Pinpoint the cell where the given text exists, returning its [X, Y] midpoint coordinate. 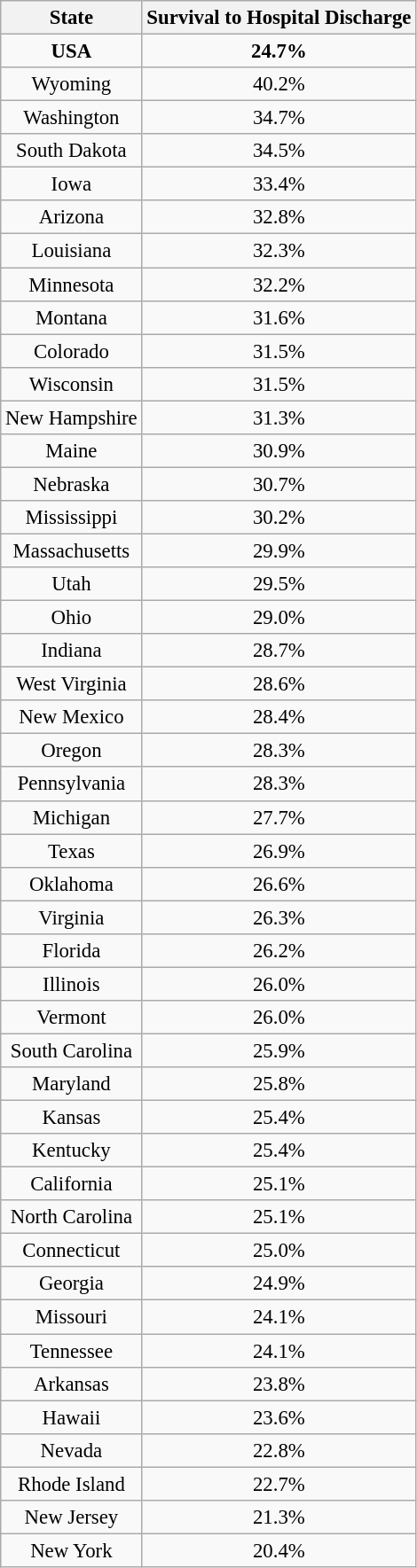
Hawaii [71, 1417]
Colorado [71, 351]
30.2% [279, 518]
30.7% [279, 484]
30.9% [279, 451]
Wisconsin [71, 384]
26.6% [279, 884]
Nevada [71, 1450]
Arizona [71, 217]
Wyoming [71, 84]
Texas [71, 851]
Washington [71, 118]
23.6% [279, 1417]
New Jersey [71, 1517]
Michigan [71, 817]
28.6% [279, 684]
34.7% [279, 118]
31.3% [279, 417]
Kentucky [71, 1151]
33.4% [279, 184]
South Dakota [71, 151]
31.6% [279, 317]
Montana [71, 317]
20.4% [279, 1550]
Mississippi [71, 518]
North Carolina [71, 1217]
29.0% [279, 618]
Rhode Island [71, 1484]
Arkansas [71, 1384]
34.5% [279, 151]
26.9% [279, 851]
Connecticut [71, 1251]
24.7% [279, 51]
Maine [71, 451]
Missouri [71, 1317]
40.2% [279, 84]
32.3% [279, 251]
Kansas [71, 1118]
West Virginia [71, 684]
25.9% [279, 1050]
26.3% [279, 917]
32.2% [279, 285]
Vermont [71, 1018]
Maryland [71, 1084]
Ohio [71, 618]
28.7% [279, 651]
22.8% [279, 1450]
USA [71, 51]
Georgia [71, 1284]
21.3% [279, 1517]
Indiana [71, 651]
24.9% [279, 1284]
New Mexico [71, 717]
Iowa [71, 184]
New Hampshire [71, 417]
South Carolina [71, 1050]
25.0% [279, 1251]
Oklahoma [71, 884]
New York [71, 1550]
22.7% [279, 1484]
Massachusetts [71, 550]
23.8% [279, 1384]
Florida [71, 951]
Minnesota [71, 285]
Survival to Hospital Discharge [279, 18]
27.7% [279, 817]
Illinois [71, 984]
25.8% [279, 1084]
California [71, 1184]
State [71, 18]
26.2% [279, 951]
Oregon [71, 751]
Pennsylvania [71, 784]
Tennessee [71, 1351]
Nebraska [71, 484]
29.5% [279, 584]
Louisiana [71, 251]
Utah [71, 584]
29.9% [279, 550]
28.4% [279, 717]
32.8% [279, 217]
Virginia [71, 917]
